Find where the given text appears and provide that cell's center as [x, y] coordinate. 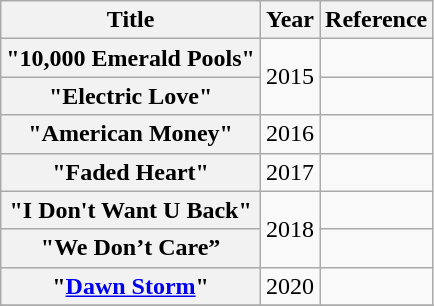
Reference [376, 20]
"Faded Heart" [131, 172]
2017 [290, 172]
"Electric Love" [131, 96]
2016 [290, 134]
Title [131, 20]
"Dawn Storm" [131, 286]
"We Don’t Care” [131, 248]
2015 [290, 77]
"American Money" [131, 134]
2020 [290, 286]
"I Don't Want U Back" [131, 210]
Year [290, 20]
2018 [290, 229]
"10,000 Emerald Pools" [131, 58]
